Extract the [X, Y] coordinate from the center of the cell holding the provided text.  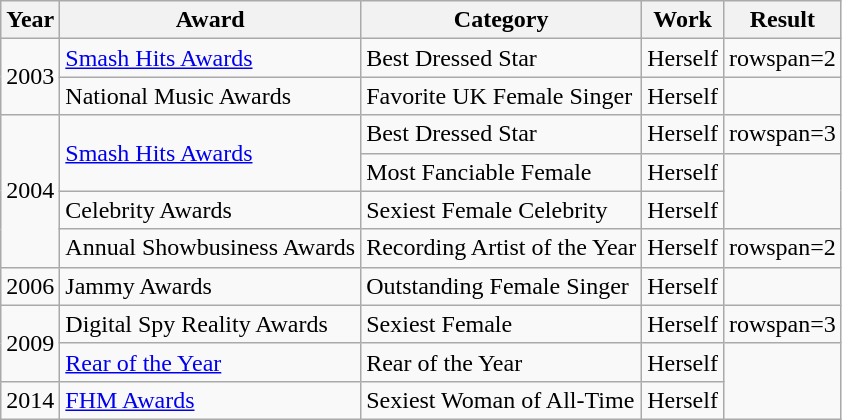
2003 [30, 77]
Sexiest Female [502, 324]
2014 [30, 400]
Sexiest Woman of All-Time [502, 400]
National Music Awards [210, 96]
Digital Spy Reality Awards [210, 324]
Result [782, 20]
Most Fanciable Female [502, 172]
FHM Awards [210, 400]
Recording Artist of the Year [502, 248]
Annual Showbusiness Awards [210, 248]
2004 [30, 191]
Celebrity Awards [210, 210]
Jammy Awards [210, 286]
Award [210, 20]
Favorite UK Female Singer [502, 96]
Sexiest Female Celebrity [502, 210]
2009 [30, 343]
Year [30, 20]
Work [683, 20]
Category [502, 20]
Outstanding Female Singer [502, 286]
2006 [30, 286]
